Output the [x, y] coordinate of the center of the cell containing the given text.  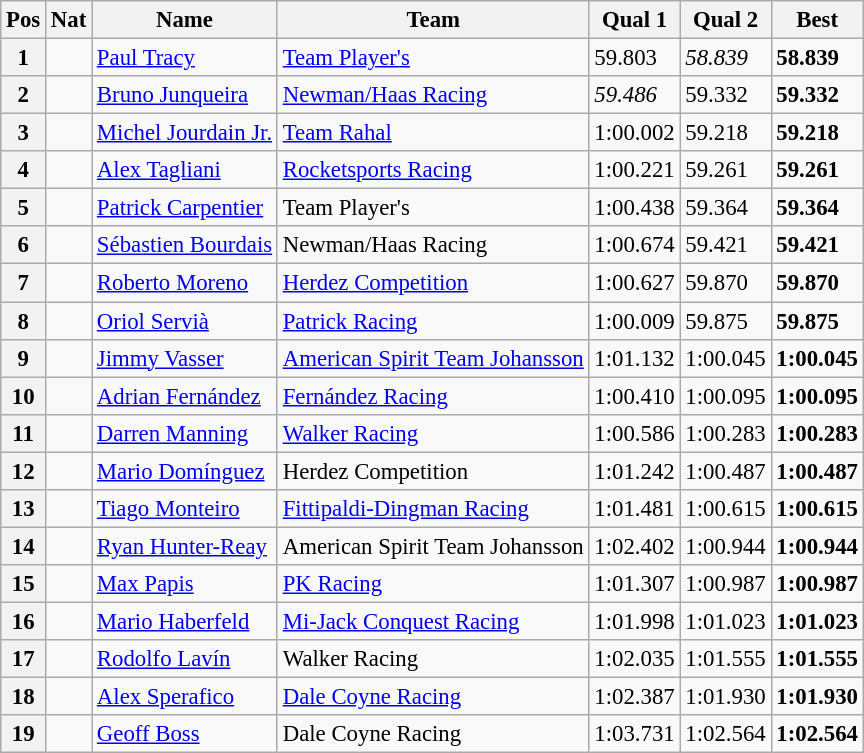
14 [24, 546]
19 [24, 734]
Tiago Monteiro [185, 509]
7 [24, 283]
Darren Manning [185, 433]
Sébastien Bourdais [185, 245]
Team [433, 20]
Fittipaldi-Dingman Racing [433, 509]
Geoff Boss [185, 734]
Rocketsports Racing [433, 170]
1:00.410 [634, 396]
1:00.627 [634, 283]
59.486 [634, 95]
1:00.674 [634, 245]
Jimmy Vasser [185, 358]
Adrian Fernández [185, 396]
Nat [69, 20]
18 [24, 697]
Patrick Carpentier [185, 208]
Mario Haberfeld [185, 621]
1:00.002 [634, 133]
Team Rahal [433, 133]
Max Papis [185, 584]
Roberto Moreno [185, 283]
Best [817, 20]
1:01.132 [634, 358]
Patrick Racing [433, 321]
Michel Jourdain Jr. [185, 133]
4 [24, 170]
17 [24, 659]
59.803 [634, 58]
11 [24, 433]
Ryan Hunter-Reay [185, 546]
6 [24, 245]
Bruno Junqueira [185, 95]
8 [24, 321]
Alex Sperafico [185, 697]
Mi-Jack Conquest Racing [433, 621]
1:00.221 [634, 170]
Name [185, 20]
1:00.586 [634, 433]
1:02.402 [634, 546]
13 [24, 509]
1:02.387 [634, 697]
Alex Tagliani [185, 170]
3 [24, 133]
15 [24, 584]
1:03.731 [634, 734]
1:01.242 [634, 471]
Mario Domínguez [185, 471]
10 [24, 396]
1:02.035 [634, 659]
Qual 1 [634, 20]
1 [24, 58]
Fernández Racing [433, 396]
Qual 2 [726, 20]
9 [24, 358]
5 [24, 208]
2 [24, 95]
Oriol Servià [185, 321]
1:01.481 [634, 509]
Paul Tracy [185, 58]
Rodolfo Lavín [185, 659]
1:00.009 [634, 321]
1:01.998 [634, 621]
1:00.438 [634, 208]
Pos [24, 20]
PK Racing [433, 584]
16 [24, 621]
1:01.307 [634, 584]
12 [24, 471]
